For the text-containing cell, return its midpoint in [X, Y] coordinate format. 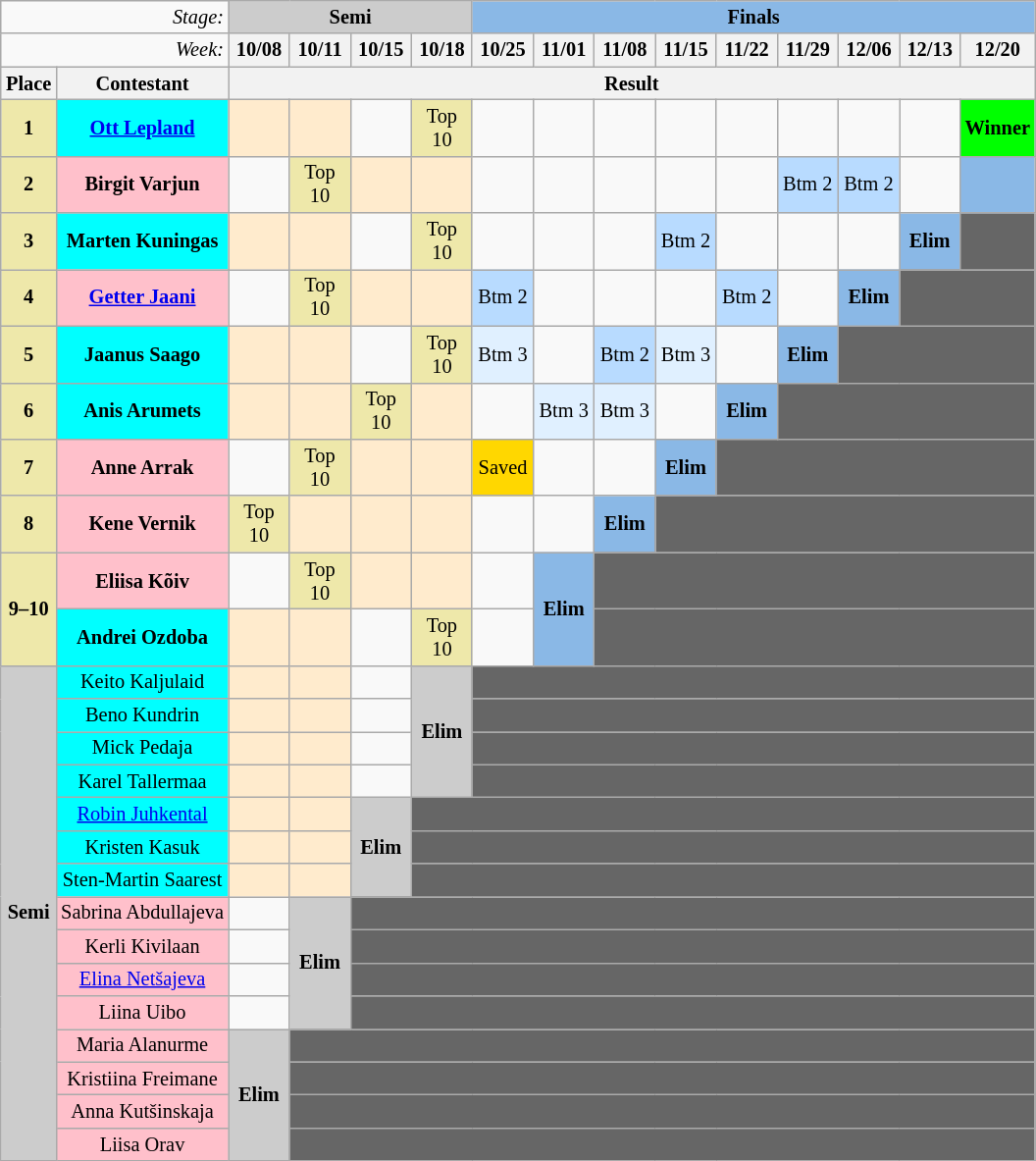
12/20 [998, 50]
Andrei Ozdoba [142, 637]
Kristiina Freimane [142, 1079]
Karel Tallermaa [142, 781]
Winner [998, 128]
Finals [753, 17]
Sten-Martin Saarest [142, 880]
Saved [502, 467]
Beno Kundrin [142, 715]
11/15 [686, 50]
Week: [115, 50]
11/01 [564, 50]
3 [28, 241]
Kristen Kasuk [142, 847]
Marten Kuningas [142, 241]
10/11 [320, 50]
Maria Alanurme [142, 1045]
1 [28, 128]
Mick Pedaja [142, 748]
Contestant [142, 83]
10/25 [502, 50]
Anna Kutšinskaja [142, 1111]
Result [632, 83]
6 [28, 411]
Birgit Varjun [142, 185]
Robin Juhkental [142, 814]
Liisa Orav [142, 1144]
9–10 [28, 608]
10/15 [381, 50]
Stage: [115, 17]
Kene Vernik [142, 524]
4 [28, 297]
Jaanus Saago [142, 354]
7 [28, 467]
11/22 [747, 50]
12/06 [868, 50]
2 [28, 185]
Kerli Kivilaan [142, 946]
11/29 [807, 50]
Keito Kaljulaid [142, 682]
Ott Lepland [142, 128]
Getter Jaani [142, 297]
Place [28, 83]
10/08 [259, 50]
11/08 [625, 50]
Liina Uibo [142, 1012]
Anis Arumets [142, 411]
Anne Arrak [142, 467]
12/13 [930, 50]
Eliisa Kõiv [142, 581]
5 [28, 354]
10/18 [441, 50]
Sabrina Abdullajeva [142, 913]
Elina Netšajeva [142, 979]
8 [28, 524]
